Extract the [X, Y] coordinate from the center of the cell holding the provided text.  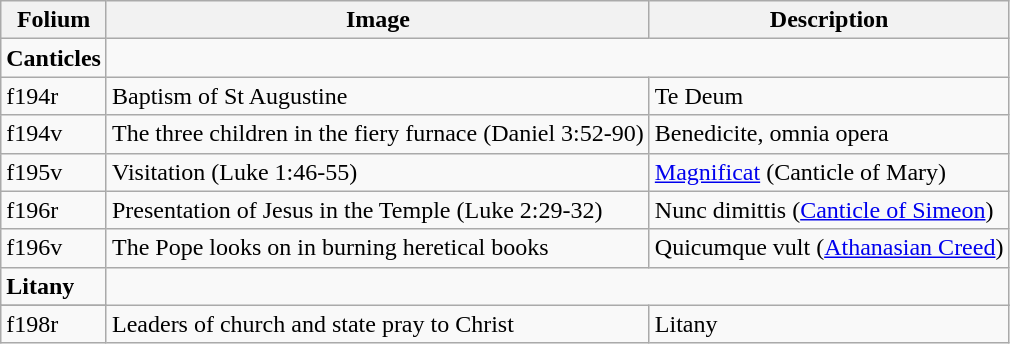
Leaders of church and state pray to Christ [378, 324]
f194r [54, 96]
Canticles [54, 58]
Nunc dimittis (Canticle of Simeon) [829, 210]
Quicumque vult (Athanasian Creed) [829, 248]
Presentation of Jesus in the Temple (Luke 2:29-32) [378, 210]
Image [378, 20]
Magnificat (Canticle of Mary) [829, 172]
Folium [54, 20]
Visitation (Luke 1:46-55) [378, 172]
The Pope looks on in burning heretical books [378, 248]
Te Deum [829, 96]
f195v [54, 172]
f196v [54, 248]
The three children in the fiery furnace (Daniel 3:52-90) [378, 134]
Benedicite, omnia opera [829, 134]
f196r [54, 210]
f194v [54, 134]
Baptism of St Augustine [378, 96]
f198r [54, 324]
Description [829, 20]
